Scan for the cell matching the given text and deliver its (x, y) coordinate at center. 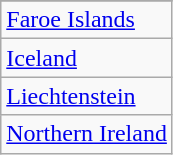
Faroe Islands (87, 20)
Liechtenstein (87, 96)
Iceland (87, 58)
Northern Ireland (87, 134)
